Return the [x, y] coordinate for the center point of the cell that contains the specified text.  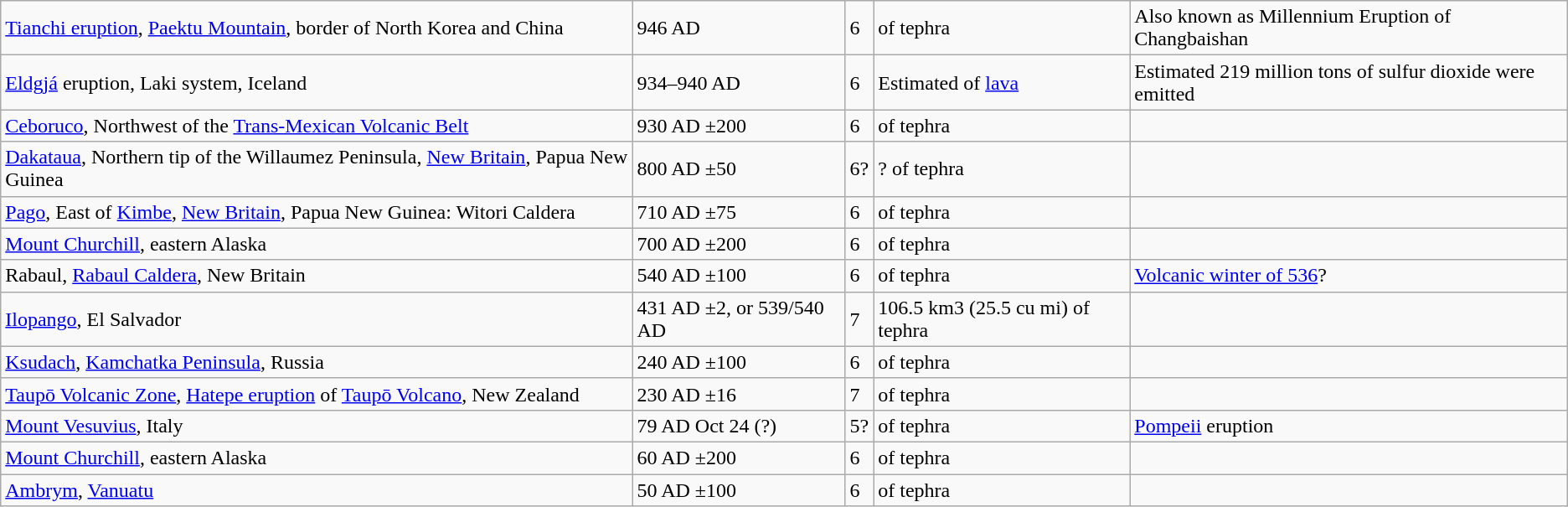
Estimated of lava [1002, 82]
700 AD ±200 [739, 244]
930 AD ±200 [739, 126]
Tianchi eruption, Paektu Mountain, border of North Korea and China [317, 28]
106.5 km3 (25.5 cu mi) of tephra [1002, 318]
? of tephra [1002, 169]
Ceboruco, Northwest of the Trans-Mexican Volcanic Belt [317, 126]
Ambrym, Vanuatu [317, 490]
Mount Vesuvius, Italy [317, 426]
Estimated 219 million tons of sulfur dioxide were emitted [1349, 82]
5? [859, 426]
431 AD ±2, or 539/540 AD [739, 318]
79 AD Oct 24 (?) [739, 426]
934–940 AD [739, 82]
540 AD ±100 [739, 276]
230 AD ±16 [739, 394]
800 AD ±50 [739, 169]
Also known as Millennium Eruption of Changbaishan [1349, 28]
946 AD [739, 28]
Volcanic winter of 536? [1349, 276]
240 AD ±100 [739, 362]
6? [859, 169]
Taupō Volcanic Zone, Hatepe eruption of Taupō Volcano, New Zealand [317, 394]
Ilopango, El Salvador [317, 318]
Rabaul, Rabaul Caldera, New Britain [317, 276]
Ksudach, Kamchatka Peninsula, Russia [317, 362]
Dakataua, Northern tip of the Willaumez Peninsula, New Britain, Papua New Guinea [317, 169]
60 AD ±200 [739, 458]
710 AD ±75 [739, 212]
Pago, East of Kimbe, New Britain, Papua New Guinea: Witori Caldera [317, 212]
Pompeii eruption [1349, 426]
Eldgjá eruption, Laki system, Iceland [317, 82]
50 AD ±100 [739, 490]
